Detect which cell encompasses the target text, then output its (X, Y) center coordinate. 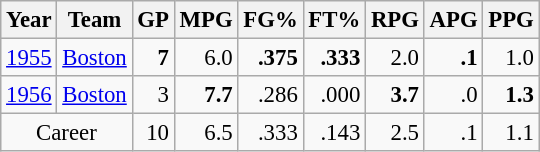
1955 (29, 58)
APG (454, 20)
Year (29, 20)
1.1 (511, 133)
3.7 (396, 95)
Career (66, 133)
6.5 (206, 133)
.375 (270, 58)
6.0 (206, 58)
2.0 (396, 58)
Team (94, 20)
FG% (270, 20)
MPG (206, 20)
.000 (334, 95)
3 (153, 95)
7 (153, 58)
.286 (270, 95)
FT% (334, 20)
GP (153, 20)
PPG (511, 20)
1956 (29, 95)
RPG (396, 20)
1.3 (511, 95)
10 (153, 133)
.0 (454, 95)
7.7 (206, 95)
1.0 (511, 58)
2.5 (396, 133)
.143 (334, 133)
